Return the [x, y] coordinate for the center point of the cell that contains the specified text.  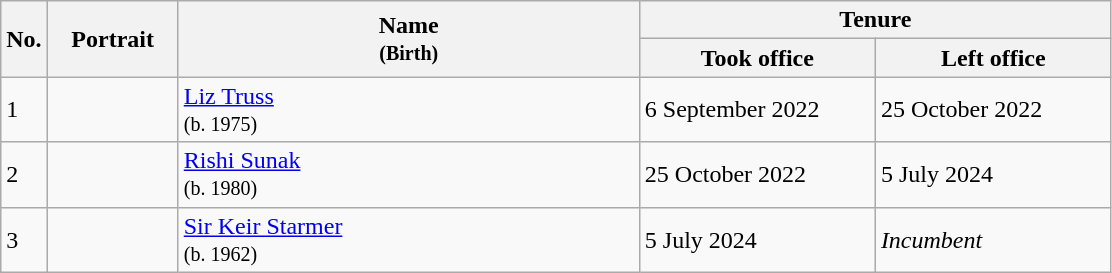
6 September 2022 [757, 110]
2 [24, 174]
No. [24, 39]
Liz Truss(b. 1975) [408, 110]
3 [24, 240]
1 [24, 110]
Took office [757, 58]
Portrait [112, 39]
Name(Birth) [408, 39]
Sir Keir Starmer(b. 1962) [408, 240]
Tenure [875, 20]
Rishi Sunak(b. 1980) [408, 174]
Left office [993, 58]
Incumbent [993, 240]
